Determine the [x, y] coordinate at the center of the cell enclosing the given text.  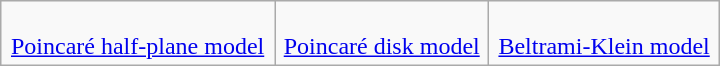
Beltrami-Klein model [604, 34]
Poincaré half-plane model [138, 34]
Poincaré disk model [381, 34]
